Scan for the cell matching the given text and deliver its [x, y] coordinate at center. 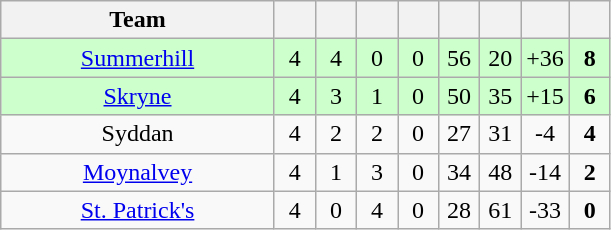
Moynalvey [138, 172]
34 [460, 172]
31 [500, 134]
Syddan [138, 134]
+36 [546, 58]
48 [500, 172]
Skryne [138, 96]
35 [500, 96]
St. Patrick's [138, 210]
6 [590, 96]
28 [460, 210]
8 [590, 58]
50 [460, 96]
27 [460, 134]
+15 [546, 96]
Team [138, 20]
61 [500, 210]
Summerhill [138, 58]
-14 [546, 172]
-33 [546, 210]
-4 [546, 134]
20 [500, 58]
56 [460, 58]
